Pinpoint the cell where the given text exists, returning its [x, y] midpoint coordinate. 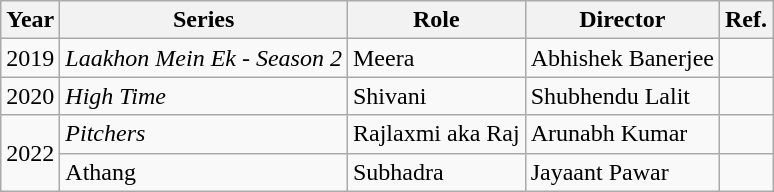
Subhadra [436, 172]
Abhishek Banerjee [622, 58]
Pitchers [204, 134]
Meera [436, 58]
Rajlaxmi aka Raj [436, 134]
High Time [204, 96]
2020 [30, 96]
Role [436, 20]
Arunabh Kumar [622, 134]
Shubhendu Lalit [622, 96]
Athang [204, 172]
Ref. [746, 20]
Series [204, 20]
2019 [30, 58]
Year [30, 20]
2022 [30, 153]
Director [622, 20]
Jayaant Pawar [622, 172]
Laakhon Mein Ek - Season 2 [204, 58]
Shivani [436, 96]
